Detect which cell encompasses the target text, then output its [X, Y] center coordinate. 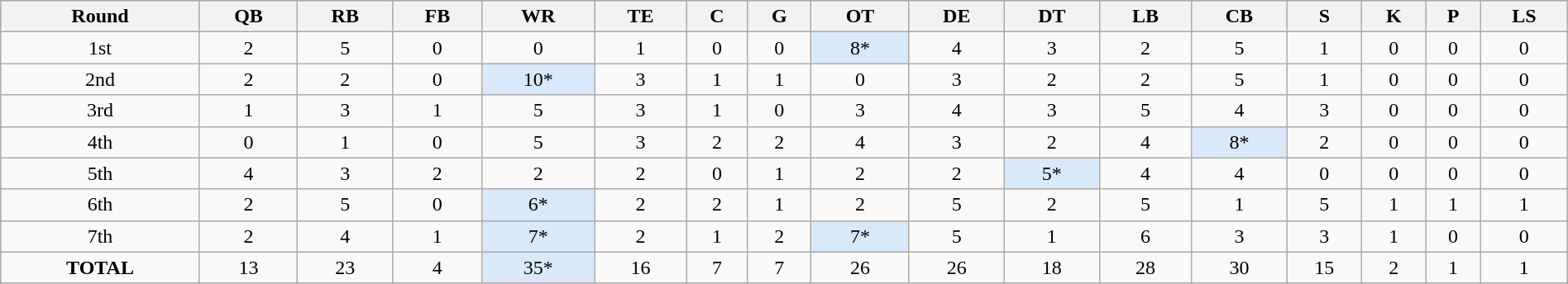
C [717, 17]
2nd [101, 79]
6th [101, 205]
23 [346, 267]
15 [1325, 267]
OT [860, 17]
LS [1523, 17]
FB [437, 17]
TOTAL [101, 267]
4th [101, 142]
35* [538, 267]
G [779, 17]
13 [248, 267]
30 [1239, 267]
6* [538, 205]
6 [1145, 236]
P [1454, 17]
S [1325, 17]
28 [1145, 267]
LB [1145, 17]
CB [1239, 17]
5th [101, 173]
DE [956, 17]
TE [641, 17]
5* [1052, 173]
RB [346, 17]
1st [101, 48]
18 [1052, 267]
16 [641, 267]
7th [101, 236]
Round [101, 17]
WR [538, 17]
K [1394, 17]
10* [538, 79]
DT [1052, 17]
3rd [101, 111]
QB [248, 17]
